Return [x, y] of the center of cell containing provided text 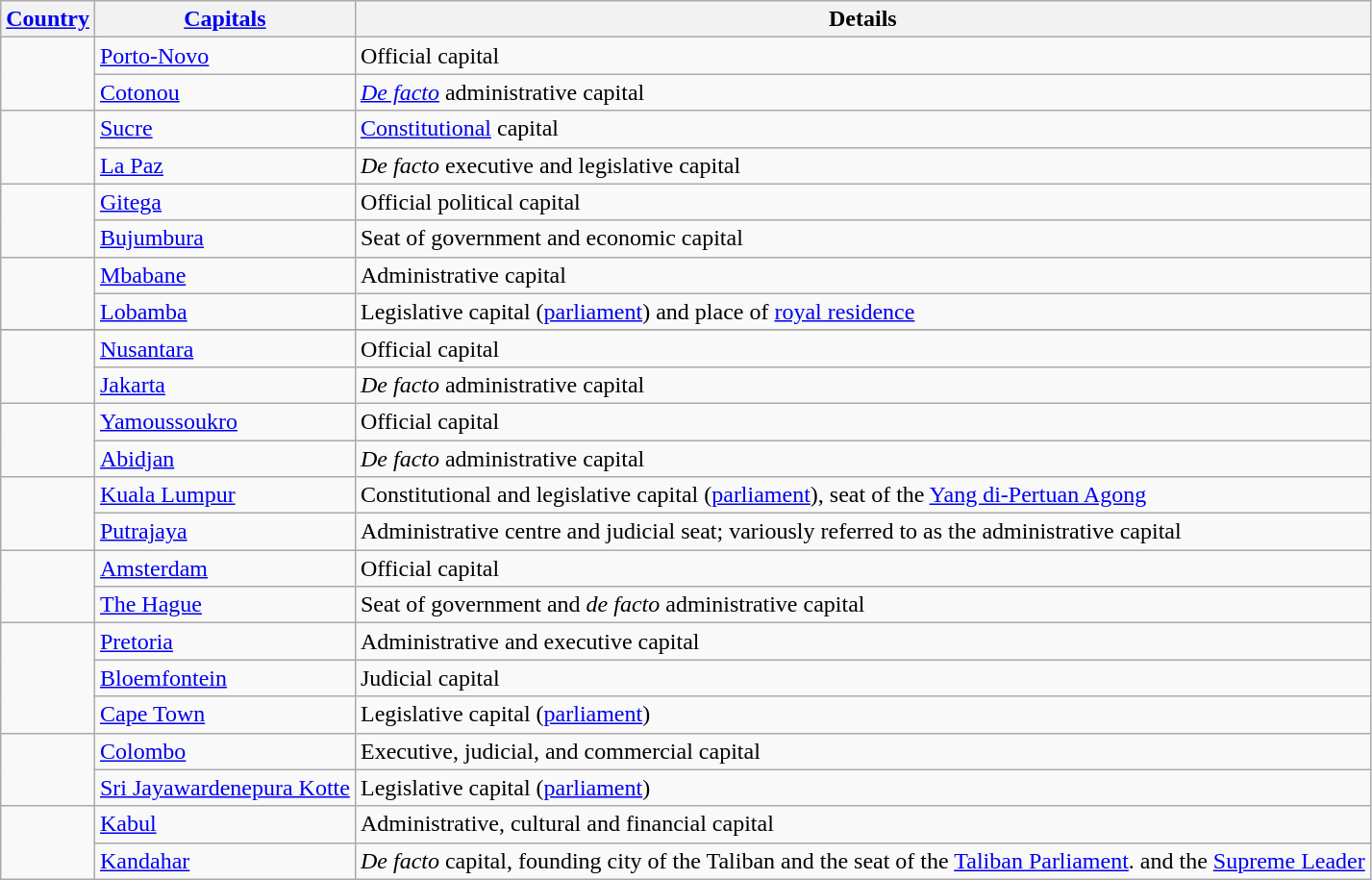
Colombo [225, 751]
Administrative, cultural and financial capital [862, 824]
Abidjan [225, 459]
Yamoussoukro [225, 421]
Official political capital [862, 202]
Administrative centre and judicial seat; variously referred to as the administrative capital [862, 532]
Details [862, 19]
La Paz [225, 165]
Lobamba [225, 312]
Kuala Lumpur [225, 495]
Cape Town [225, 715]
Legislative capital (parliament) and place of royal residence [862, 312]
Mbabane [225, 275]
Administrative and executive capital [862, 641]
Bloemfontein [225, 678]
Constitutional capital [862, 129]
Jakarta [225, 385]
Gitega [225, 202]
Pretoria [225, 641]
Kabul [225, 824]
Constitutional and legislative capital (parliament), seat of the Yang di-Pertuan Agong [862, 495]
Porto-Novo [225, 56]
De facto executive and legislative capital [862, 165]
De facto capital, founding city of the Taliban and the seat of the Taliban Parliament. and the Supreme Leader [862, 861]
Cotonou [225, 92]
Capitals [225, 19]
Seat of government and economic capital [862, 239]
Sucre [225, 129]
Administrative capital [862, 275]
Amsterdam [225, 568]
Nusantara [225, 348]
Kandahar [225, 861]
Country [48, 19]
Judicial capital [862, 678]
Seat of government and de facto administrative capital [862, 605]
Executive, judicial, and commercial capital [862, 751]
Putrajaya [225, 532]
The Hague [225, 605]
Sri Jayawardenepura Kotte [225, 788]
Bujumbura [225, 239]
